For the text-containing cell, return its midpoint in (X, Y) coordinate format. 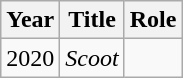
Role (153, 20)
Scoot (92, 58)
Title (92, 20)
Year (30, 20)
2020 (30, 58)
